Capture the cell that displays the provided text and extract its (x, y) central coordinate. 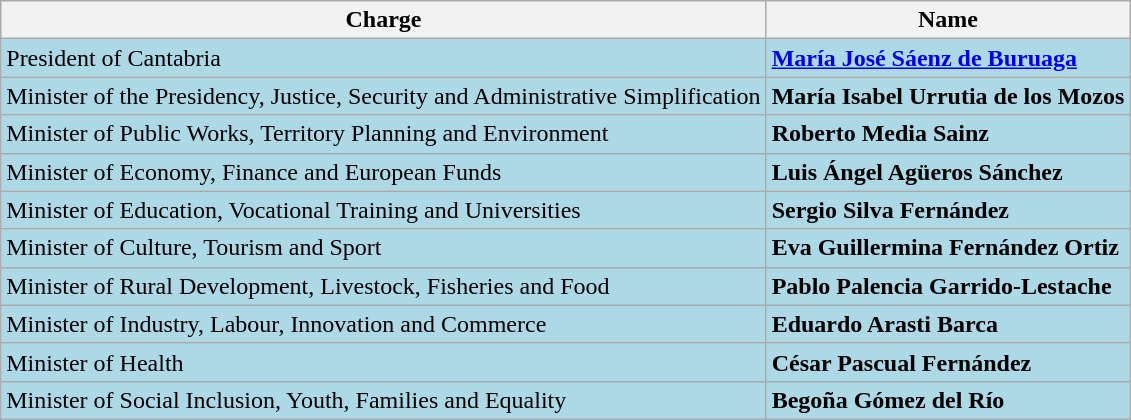
María José Sáenz de Buruaga (948, 58)
Eduardo Arasti Barca (948, 324)
Luis Ángel Agüeros Sánchez (948, 172)
Pablo Palencia Garrido-Lestache (948, 286)
César Pascual Fernández (948, 362)
President of Cantabria (384, 58)
Minister of Public Works, Territory Planning and Environment (384, 134)
Minister of Education, Vocational Training and Universities (384, 210)
Roberto Media Sainz (948, 134)
Minister of the Presidency, Justice, Security and Administrative Simplification (384, 96)
Minister of Economy, Finance and European Funds (384, 172)
Minister of Industry, Labour, Innovation and Commerce (384, 324)
Minister of Rural Development, Livestock, Fisheries and Food (384, 286)
Minister of Health (384, 362)
Eva Guillermina Fernández Ortiz (948, 248)
Sergio Silva Fernández (948, 210)
Minister of Culture, Tourism and Sport (384, 248)
Begoña Gómez del Río (948, 400)
Minister of Social Inclusion, Youth, Families and Equality (384, 400)
María Isabel Urrutia de los Mozos (948, 96)
Name (948, 20)
Charge (384, 20)
